Find where the given text appears and provide that cell's center as [x, y] coordinate. 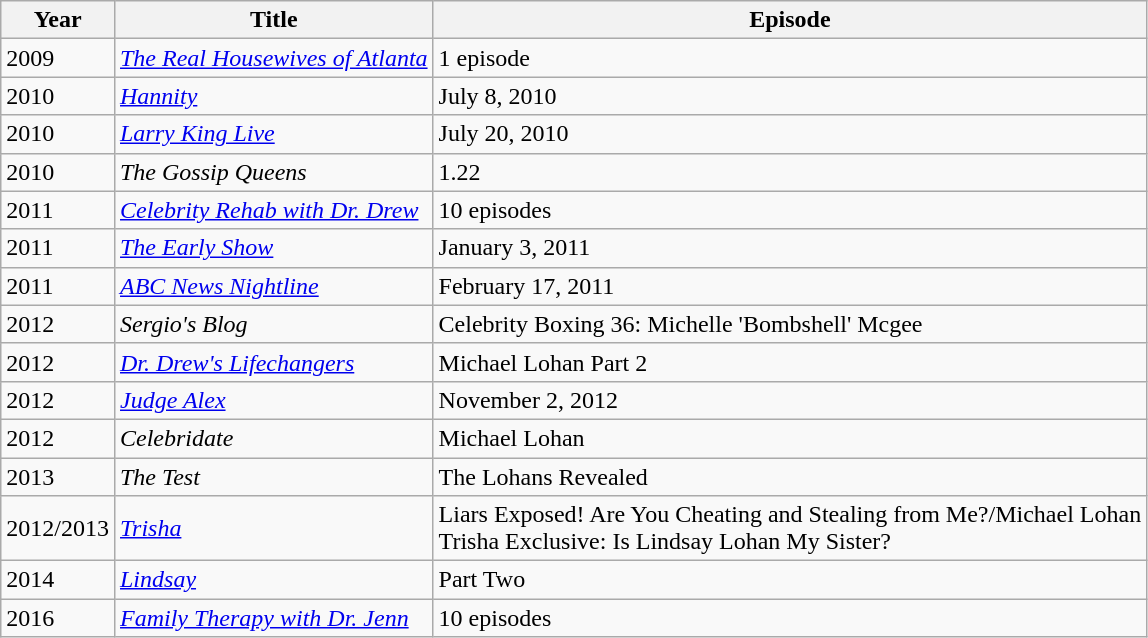
2009 [58, 58]
Celebrity Boxing 36: Michelle 'Bombshell' Mcgee [790, 324]
2012/2013 [58, 528]
Sergio's Blog [274, 324]
Year [58, 20]
November 2, 2012 [790, 400]
2016 [58, 618]
Episode [790, 20]
February 17, 2011 [790, 286]
Part Two [790, 580]
Trisha [274, 528]
Title [274, 20]
Celebrity Rehab with Dr. Drew [274, 210]
July 20, 2010 [790, 134]
Dr. Drew's Lifechangers [274, 362]
Larry King Live [274, 134]
1 episode [790, 58]
2013 [58, 477]
Michael Lohan [790, 438]
Michael Lohan Part 2 [790, 362]
The Gossip Queens [274, 172]
Lindsay [274, 580]
The Real Housewives of Atlanta [274, 58]
January 3, 2011 [790, 248]
Family Therapy with Dr. Jenn [274, 618]
The Test [274, 477]
ABC News Nightline [274, 286]
July 8, 2010 [790, 96]
1.22 [790, 172]
Judge Alex [274, 400]
The Lohans Revealed [790, 477]
Liars Exposed! Are You Cheating and Stealing from Me?/Michael LohanTrisha Exclusive: Is Lindsay Lohan My Sister? [790, 528]
The Early Show [274, 248]
Hannity [274, 96]
2014 [58, 580]
Celebridate [274, 438]
